Detect which cell encompasses the target text, then output its (X, Y) center coordinate. 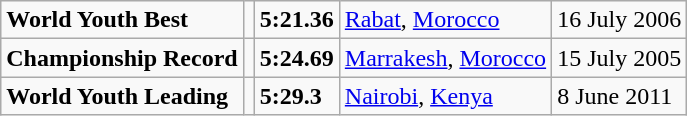
Rabat, Morocco (445, 20)
16 July 2006 (620, 20)
8 June 2011 (620, 96)
Marrakesh, Morocco (445, 58)
5:21.36 (296, 20)
Championship Record (122, 58)
5:24.69 (296, 58)
World Youth Best (122, 20)
5:29.3 (296, 96)
Nairobi, Kenya (445, 96)
15 July 2005 (620, 58)
World Youth Leading (122, 96)
